Detect which cell encompasses the target text, then output its (X, Y) center coordinate. 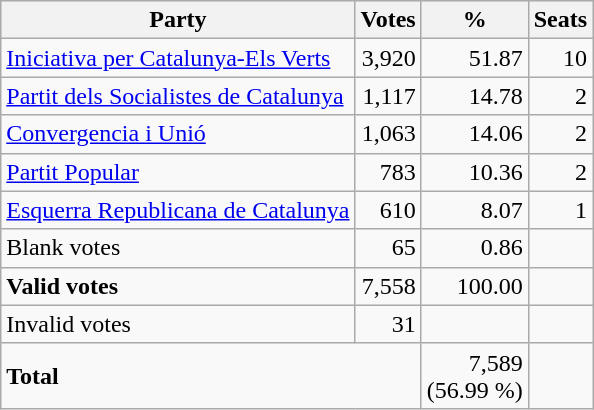
7,558 (388, 286)
1,063 (388, 134)
Invalid votes (178, 324)
Esquerra Republicana de Catalunya (178, 210)
8.07 (474, 210)
Party (178, 20)
1 (560, 210)
10.36 (474, 172)
Valid votes (178, 286)
100.00 (474, 286)
0.86 (474, 248)
Partit dels Socialistes de Catalunya (178, 96)
65 (388, 248)
14.06 (474, 134)
Blank votes (178, 248)
31 (388, 324)
Convergencia i Unió (178, 134)
7,589(56.99 %) (474, 376)
Partit Popular (178, 172)
51.87 (474, 58)
10 (560, 58)
% (474, 20)
Seats (560, 20)
610 (388, 210)
3,920 (388, 58)
14.78 (474, 96)
Iniciativa per Catalunya-Els Verts (178, 58)
1,117 (388, 96)
Votes (388, 20)
783 (388, 172)
Total (211, 376)
